Identify which cell holds the provided text, then report its [x, y] central coordinate. 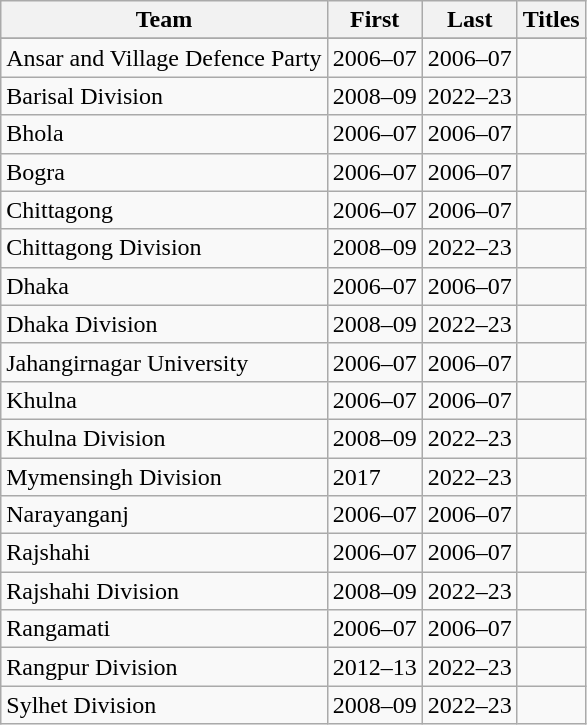
Dhaka [164, 286]
First [374, 20]
Barisal Division [164, 96]
Khulna [164, 400]
Rangpur Division [164, 667]
Dhaka Division [164, 324]
Last [470, 20]
Chittagong [164, 210]
Titles [551, 20]
Bogra [164, 172]
Ansar and Village Defence Party [164, 58]
Narayanganj [164, 515]
2012–13 [374, 667]
Team [164, 20]
Bhola [164, 134]
Mymensingh Division [164, 477]
Jahangirnagar University [164, 362]
Rangamati [164, 629]
Sylhet Division [164, 705]
2017 [374, 477]
Chittagong Division [164, 248]
Rajshahi Division [164, 591]
Khulna Division [164, 438]
Rajshahi [164, 553]
